Identify which cell holds the provided text, then report its (X, Y) central coordinate. 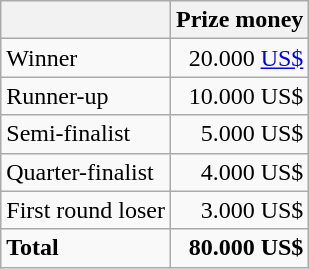
Prize money (239, 20)
Winner (86, 58)
First round loser (86, 210)
Semi-finalist (86, 134)
3.000 US$ (239, 210)
Quarter-finalist (86, 172)
5.000 US$ (239, 134)
Total (86, 248)
4.000 US$ (239, 172)
80.000 US$ (239, 248)
Runner-up (86, 96)
20.000 US$ (239, 58)
10.000 US$ (239, 96)
